Search for the cell housing the specified text and yield its (x, y) center coordinate. 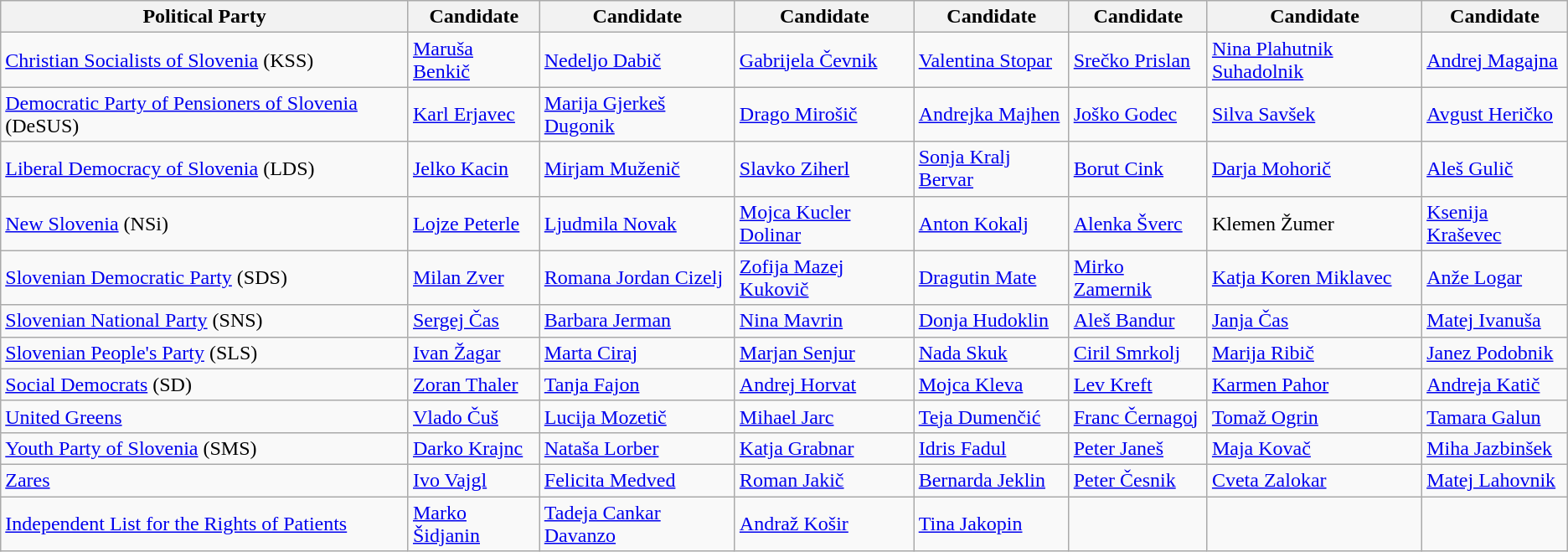
Nedeljo Dabič (637, 60)
Anton Kokalj (992, 223)
Matej Lahovnik (1495, 480)
Andrej Magajna (1495, 60)
Romana Jordan Cizelj (637, 278)
Nina Plahutnik Suhadolnik (1314, 60)
Roman Jakič (824, 480)
Mirjam Muženič (637, 169)
Sonja Kralj Bervar (992, 169)
Donja Hudoklin (992, 321)
Drago Mirošič (824, 114)
Liberal Democracy of Slovenia (LDS) (204, 169)
Idris Fadul (992, 448)
Katja Grabnar (824, 448)
Valentina Stopar (992, 60)
Borut Cink (1137, 169)
Avgust Heričko (1495, 114)
Slovenian National Party (SNS) (204, 321)
Dragutin Mate (992, 278)
Zofija Mazej Kukovič (824, 278)
Slavko Ziherl (824, 169)
Marija Gjerkeš Dugonik (637, 114)
Maja Kovač (1314, 448)
Political Party (204, 17)
Marta Ciraj (637, 353)
New Slovenia (NSi) (204, 223)
Andreja Katič (1495, 384)
Tomaž Ogrin (1314, 416)
Franc Černagoj (1137, 416)
Ksenija Kraševec (1495, 223)
Aleš Gulič (1495, 169)
Maruša Benkič (474, 60)
Christian Socialists of Slovenia (KSS) (204, 60)
Mojca Kucler Dolinar (824, 223)
Peter Česnik (1137, 480)
Lucija Mozetič (637, 416)
Peter Janeš (1137, 448)
Srečko Prislan (1137, 60)
Ivo Vajgl (474, 480)
Andrej Horvat (824, 384)
Slovenian People's Party (SLS) (204, 353)
Barbara Jerman (637, 321)
Nataša Lorber (637, 448)
Nada Skuk (992, 353)
Gabrijela Čevnik (824, 60)
Tanja Fajon (637, 384)
Miha Jazbinšek (1495, 448)
United Greens (204, 416)
Marko Šidjanin (474, 523)
Zoran Thaler (474, 384)
Lev Kreft (1137, 384)
Nina Mavrin (824, 321)
Tina Jakopin (992, 523)
Mojca Kleva (992, 384)
Marija Ribič (1314, 353)
Zares (204, 480)
Slovenian Democratic Party (SDS) (204, 278)
Alenka Šverc (1137, 223)
Klemen Žumer (1314, 223)
Tadeja Cankar Davanzo (637, 523)
Janez Podobnik (1495, 353)
Lojze Peterle (474, 223)
Marjan Senjur (824, 353)
Silva Savšek (1314, 114)
Matej Ivanuša (1495, 321)
Katja Koren Miklavec (1314, 278)
Milan Zver (474, 278)
Mirko Zamernik (1137, 278)
Jelko Kacin (474, 169)
Felicita Medved (637, 480)
Karl Erjavec (474, 114)
Ivan Žagar (474, 353)
Social Democrats (SD) (204, 384)
Vlado Čuš (474, 416)
Aleš Bandur (1137, 321)
Andraž Košir (824, 523)
Janja Čas (1314, 321)
Democratic Party of Pensioners of Slovenia (DeSUS) (204, 114)
Youth Party of Slovenia (SMS) (204, 448)
Darja Mohorič (1314, 169)
Joško Godec (1137, 114)
Mihael Jarc (824, 416)
Darko Krajnc (474, 448)
Andrejka Majhen (992, 114)
Tamara Galun (1495, 416)
Cveta Zalokar (1314, 480)
Bernarda Jeklin (992, 480)
Ciril Smrkolj (1137, 353)
Independent List for the Rights of Patients (204, 523)
Sergej Čas (474, 321)
Teja Dumenčić (992, 416)
Ljudmila Novak (637, 223)
Karmen Pahor (1314, 384)
Anže Logar (1495, 278)
